Pinpoint the cell where the given text exists, returning its [x, y] midpoint coordinate. 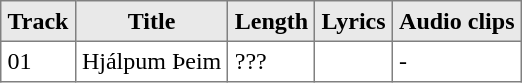
- [456, 61]
Title [152, 21]
??? [272, 61]
Lyrics [354, 21]
Track [38, 21]
Length [272, 21]
Hjálpum Þeim [152, 61]
Audio clips [456, 21]
01 [38, 61]
